Identify which cell holds the provided text, then report its (X, Y) central coordinate. 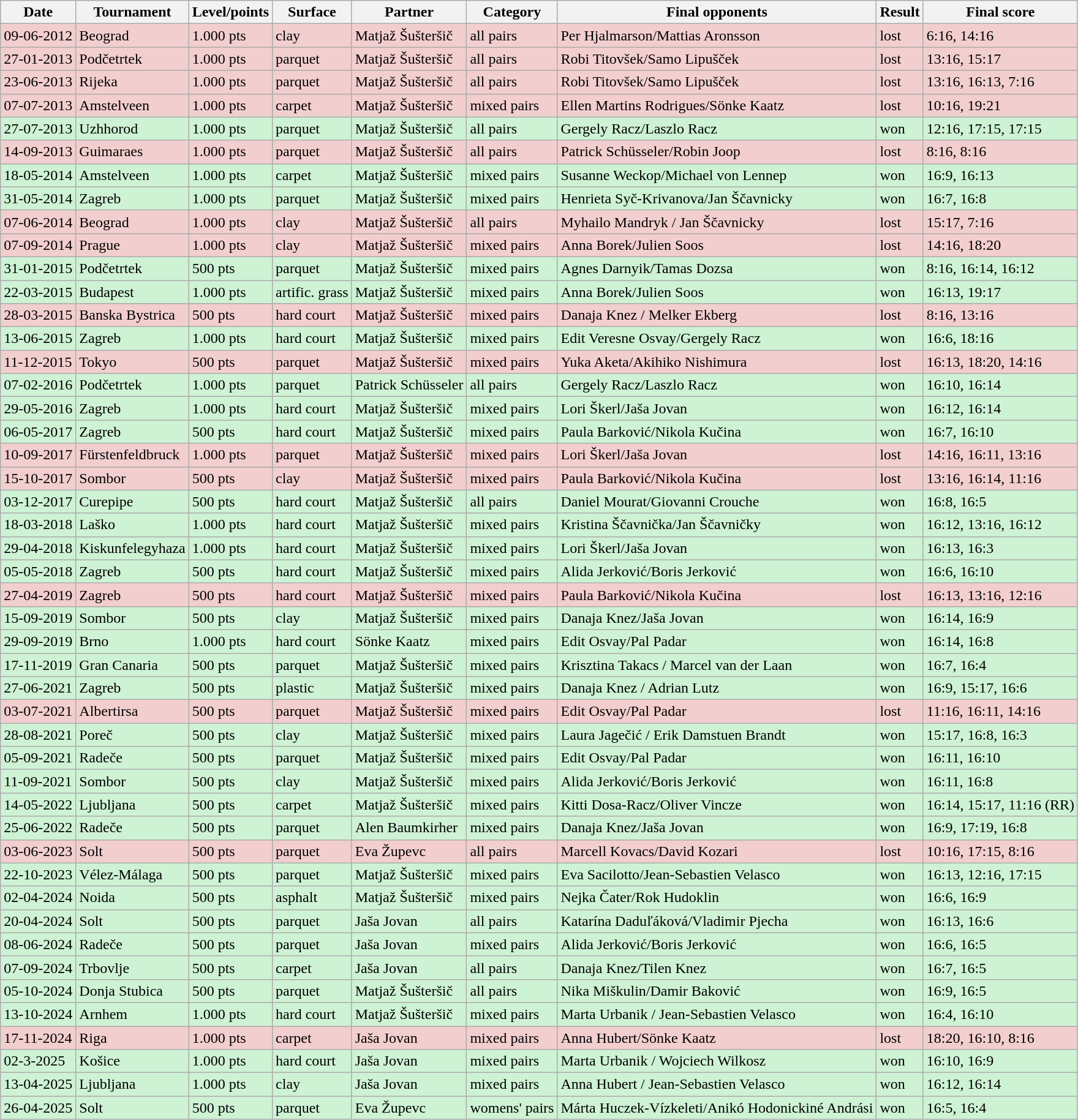
15:17, 7:16 (1000, 222)
13:16, 16:13, 7:16 (1000, 82)
10-09-2017 (38, 455)
Riga (132, 1038)
Eva Sacilotto/Jean-Sebastien Velasco (717, 874)
16:4, 16:10 (1000, 1014)
09-06-2012 (38, 36)
16:7, 16:5 (1000, 968)
Kitti Dosa-Racz/Oliver Vincze (717, 805)
16:13, 19:17 (1000, 292)
Yuka Aketa/Akihiko Nishimura (717, 362)
womens' pairs (512, 1108)
05-05-2018 (38, 571)
16:10, 16:9 (1000, 1061)
14:16, 16:11, 13:16 (1000, 455)
27-06-2021 (38, 688)
11-12-2015 (38, 362)
Henrieta Syč-Krivanova/Jan Ščavnicky (717, 198)
Laura Jagečić / Erik Damstuen Brandt (717, 735)
Danaja Knez / Melker Ekberg (717, 315)
Danaja Knez / Adrian Lutz (717, 688)
Arnhem (132, 1014)
Brno (132, 641)
13-06-2015 (38, 339)
Patrick Schüsseler (409, 385)
16:9, 17:19, 16:8 (1000, 828)
27-04-2019 (38, 595)
Final score (1000, 12)
Daniel Mourat/Giovanni Crouche (717, 502)
25-06-2022 (38, 828)
16:13, 18:20, 14:16 (1000, 362)
Agnes Darnyik/Tamas Dozsa (717, 268)
Myhailo Mandryk / Jan Ščavnicky (717, 222)
16:11, 16:8 (1000, 781)
08-06-2024 (38, 944)
Donja Stubica (132, 991)
Kiskunfelegyhaza (132, 548)
Kristina Ščavnička/Jan Ščavničky (717, 525)
26-04-2025 (38, 1108)
artific. grass (312, 292)
16:14, 16:9 (1000, 618)
Marta Urbanik / Wojciech Wilkosz (717, 1061)
Final opponents (717, 12)
12:16, 17:15, 17:15 (1000, 129)
13:16, 16:14, 11:16 (1000, 478)
16:14, 15:17, 11:16 (RR) (1000, 805)
05-09-2021 (38, 758)
Patrick Schüsseler/Robin Joop (717, 152)
13-04-2025 (38, 1084)
16:10, 16:14 (1000, 385)
07-02-2016 (38, 385)
Guimaraes (132, 152)
Laško (132, 525)
07-07-2013 (38, 105)
Budapest (132, 292)
16:14, 16:8 (1000, 641)
28-08-2021 (38, 735)
Result (900, 12)
03-12-2017 (38, 502)
16:7, 16:8 (1000, 198)
29-09-2019 (38, 641)
15-09-2019 (38, 618)
02-04-2024 (38, 898)
06-05-2017 (38, 432)
17-11-2024 (38, 1038)
22-03-2015 (38, 292)
Fürstenfeldbruck (132, 455)
03-07-2021 (38, 712)
20-04-2024 (38, 921)
10:16, 17:15, 8:16 (1000, 851)
Uzhhorod (132, 129)
29-05-2016 (38, 408)
Katarína Daduľáková/Vladimir Pjecha (717, 921)
16:6, 16:10 (1000, 571)
Date (38, 12)
14-09-2013 (38, 152)
31-05-2014 (38, 198)
29-04-2018 (38, 548)
16:13, 12:16, 17:15 (1000, 874)
Krisztina Takacs / Marcel van der Laan (717, 664)
Susanne Weckop/Michael von Lennep (717, 175)
8:16, 16:14, 16:12 (1000, 268)
Trbovlje (132, 968)
14-05-2022 (38, 805)
28-03-2015 (38, 315)
plastic (312, 688)
16:11, 16:10 (1000, 758)
07-09-2014 (38, 245)
Curepipe (132, 502)
Prague (132, 245)
16:9, 15:17, 16:6 (1000, 688)
16:9, 16:5 (1000, 991)
8:16, 13:16 (1000, 315)
Nika Miškulin/Damir Baković (717, 991)
Danaja Knez/Tilen Knez (717, 968)
27-01-2013 (38, 59)
15-10-2017 (38, 478)
6:16, 14:16 (1000, 36)
18-05-2014 (38, 175)
22-10-2023 (38, 874)
17-11-2019 (38, 664)
Nejka Čater/Rok Hudoklin (717, 898)
Marta Urbanik / Jean-Sebastien Velasco (717, 1014)
11:16, 16:11, 14:16 (1000, 712)
16:13, 13:16, 12:16 (1000, 595)
23-06-2013 (38, 82)
16:13, 16:6 (1000, 921)
Anna Hubert/Sönke Kaatz (717, 1038)
asphalt (312, 898)
07-09-2024 (38, 968)
13:16, 15:17 (1000, 59)
Alen Baumkirher (409, 828)
Košice (132, 1061)
27-07-2013 (38, 129)
13-10-2024 (38, 1014)
14:16, 18:20 (1000, 245)
11-09-2021 (38, 781)
Tournament (132, 12)
16:6, 16:9 (1000, 898)
02-3-2025 (38, 1061)
Vélez-Málaga (132, 874)
16:8, 16:5 (1000, 502)
Surface (312, 12)
16:9, 16:13 (1000, 175)
31-01-2015 (38, 268)
Partner (409, 12)
Marcell Kovacs/David Kozari (717, 851)
Anna Hubert / Jean-Sebastien Velasco (717, 1084)
16:7, 16:4 (1000, 664)
18:20, 16:10, 8:16 (1000, 1038)
Level/points (230, 12)
16:12, 13:16, 16:12 (1000, 525)
07-06-2014 (38, 222)
18-03-2018 (38, 525)
16:6, 18:16 (1000, 339)
10:16, 19:21 (1000, 105)
Per Hjalmarson/Mattias Aronsson (717, 36)
03-06-2023 (38, 851)
16:7, 16:10 (1000, 432)
Albertirsa (132, 712)
16:5, 16:4 (1000, 1108)
16:6, 16:5 (1000, 944)
Edit Veresne Osvay/Gergely Racz (717, 339)
Ellen Martins Rodrigues/Sönke Kaatz (717, 105)
05-10-2024 (38, 991)
Gran Canaria (132, 664)
8:16, 8:16 (1000, 152)
Márta Huczek-Vízkeleti/Anikó Hodonickiné Andrási (717, 1108)
Sönke Kaatz (409, 641)
Banska Bystrica (132, 315)
Poreč (132, 735)
15:17, 16:8, 16:3 (1000, 735)
Category (512, 12)
Rijeka (132, 82)
Tokyo (132, 362)
Noida (132, 898)
16:13, 16:3 (1000, 548)
